Return (x, y) of the center of cell containing provided text 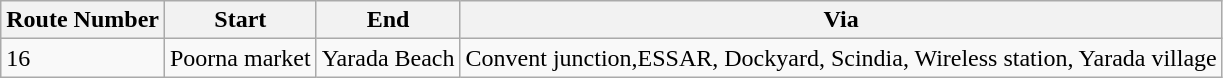
Yarada Beach (388, 58)
Start (240, 20)
Convent junction,ESSAR, Dockyard, Scindia, Wireless station, Yarada village (841, 58)
Via (841, 20)
Route Number (83, 20)
End (388, 20)
16 (83, 58)
Poorna market (240, 58)
